For the text-containing cell, return its midpoint in (x, y) coordinate format. 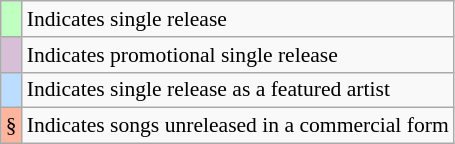
Indicates promotional single release (238, 55)
Indicates single release as a featured artist (238, 90)
§ (12, 126)
Indicates songs unreleased in a commercial form (238, 126)
Indicates single release (238, 19)
